Extract the [x, y] coordinate from the center of the cell holding the provided text.  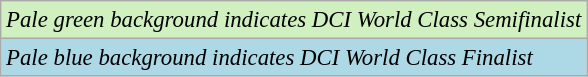
Pale blue background indicates DCI World Class Finalist [294, 58]
Pale green background indicates DCI World Class Semifinalist [294, 20]
